From the cell containing the given text, extract its center point as [x, y] coordinate. 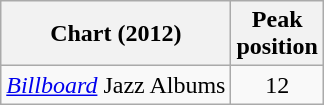
Peakposition [277, 34]
12 [277, 85]
Billboard Jazz Albums [116, 85]
Chart (2012) [116, 34]
